Identify which cell holds the provided text, then report its (x, y) central coordinate. 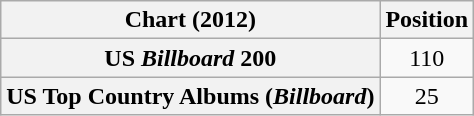
Chart (2012) (190, 20)
Position (427, 20)
25 (427, 96)
US Top Country Albums (Billboard) (190, 96)
110 (427, 58)
US Billboard 200 (190, 58)
